Capture the cell that displays the provided text and extract its [x, y] central coordinate. 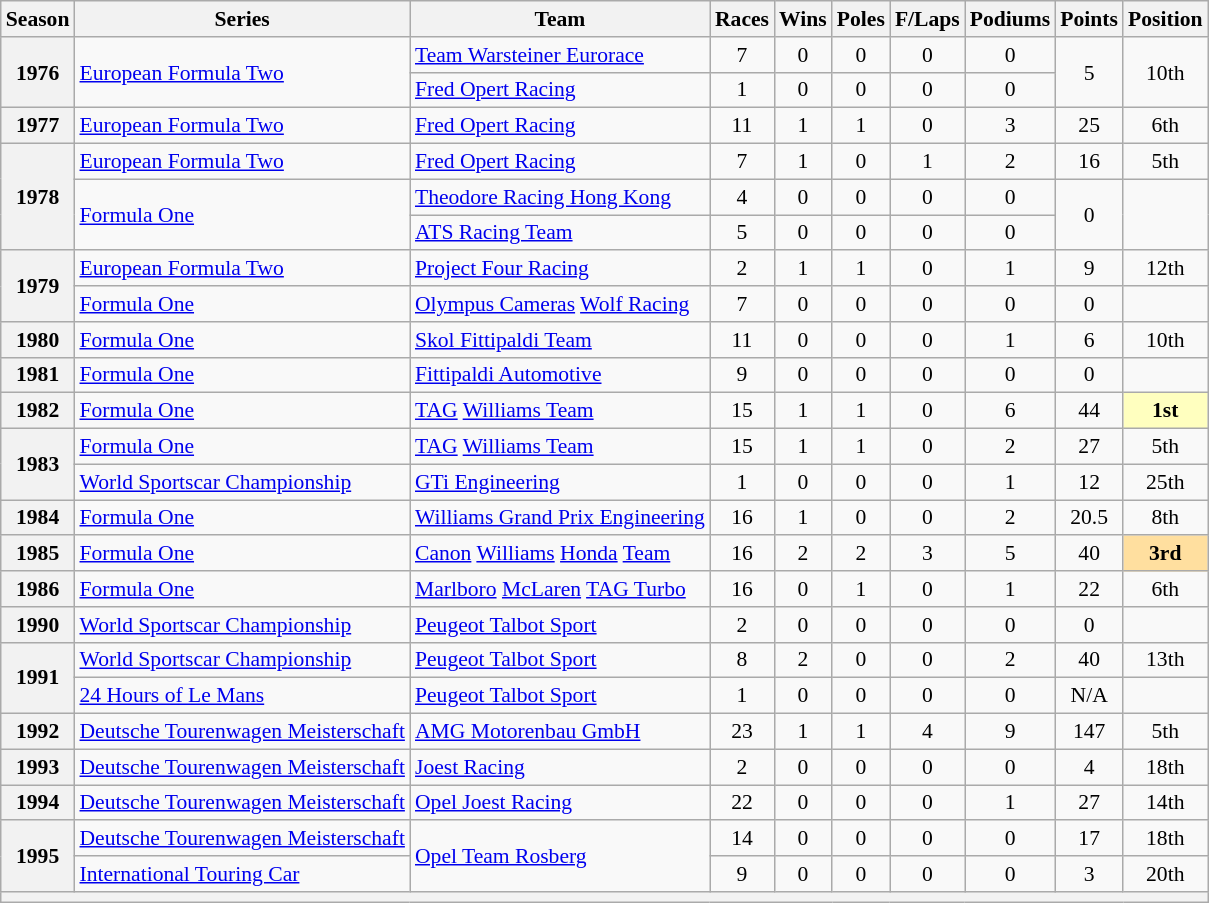
Opel Joest Racing [560, 803]
Canon Williams Honda Team [560, 554]
12th [1165, 269]
Races [742, 19]
13th [1165, 660]
1977 [38, 126]
1995 [38, 856]
GTi Engineering [560, 482]
1994 [38, 803]
20.5 [1089, 518]
147 [1089, 732]
Podiums [1010, 19]
1985 [38, 554]
1983 [38, 464]
ATS Racing Team [560, 233]
Skol Fittipaldi Team [560, 340]
1981 [38, 375]
1982 [38, 411]
1980 [38, 340]
44 [1089, 411]
AMG Motorenbau GmbH [560, 732]
Position [1165, 19]
Points [1089, 19]
F/Laps [928, 19]
1st [1165, 411]
25 [1089, 126]
1984 [38, 518]
1986 [38, 589]
1990 [38, 625]
Wins [803, 19]
N/A [1089, 696]
8 [742, 660]
14 [742, 839]
14th [1165, 803]
Joest Racing [560, 767]
1991 [38, 678]
25th [1165, 482]
Poles [861, 19]
24 Hours of Le Mans [242, 696]
1992 [38, 732]
1978 [38, 198]
Theodore Racing Hong Kong [560, 197]
Project Four Racing [560, 269]
17 [1089, 839]
Opel Team Rosberg [560, 856]
Fittipaldi Automotive [560, 375]
Series [242, 19]
Marlboro McLaren TAG Turbo [560, 589]
Season [38, 19]
8th [1165, 518]
20th [1165, 874]
International Touring Car [242, 874]
23 [742, 732]
Team [560, 19]
1979 [38, 286]
12 [1089, 482]
Olympus Cameras Wolf Racing [560, 304]
Team Warsteiner Eurorace [560, 55]
1976 [38, 72]
3rd [1165, 554]
Williams Grand Prix Engineering [560, 518]
1993 [38, 767]
